For the text-containing cell, return its midpoint in (x, y) coordinate format. 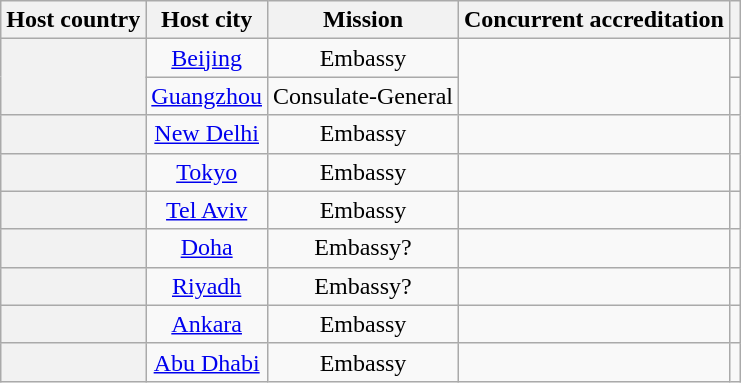
Tel Aviv (207, 210)
Beijing (207, 58)
New Delhi (207, 134)
Guangzhou (207, 96)
Consulate-General (364, 96)
Doha (207, 248)
Tokyo (207, 172)
Riyadh (207, 286)
Host country (74, 20)
Ankara (207, 324)
Abu Dhabi (207, 362)
Mission (364, 20)
Host city (207, 20)
Concurrent accreditation (594, 20)
